Return (X, Y) of the center of cell containing provided text 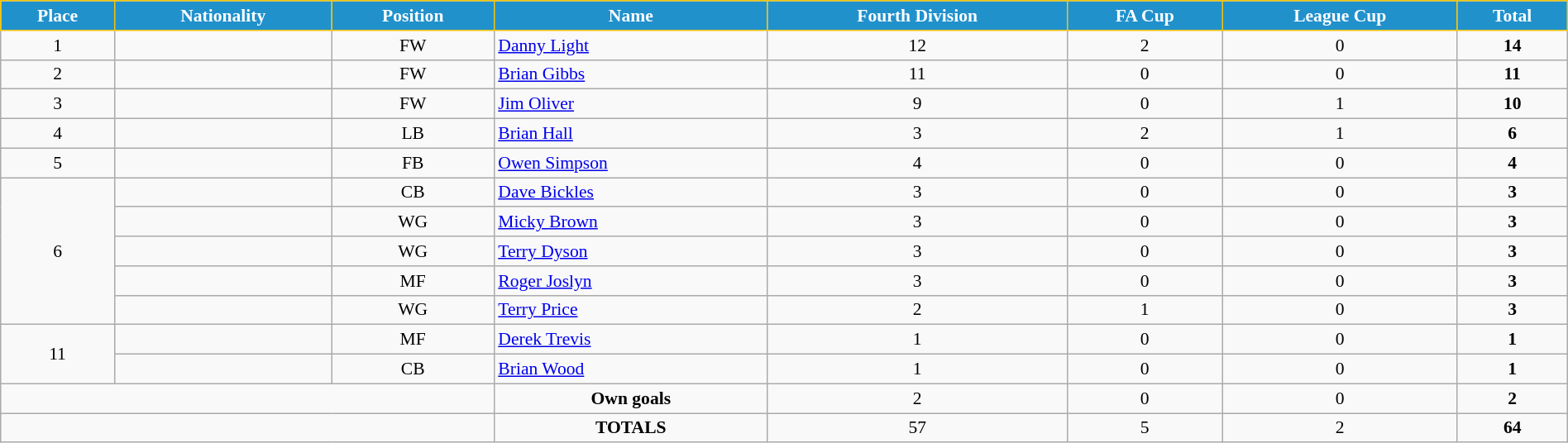
Dave Bickles (630, 193)
Brian Wood (630, 369)
Derek Trevis (630, 340)
Place (58, 16)
Own goals (630, 398)
Fourth Division (917, 16)
Brian Hall (630, 134)
TOTALS (630, 428)
Position (413, 16)
Roger Joslyn (630, 281)
Terry Price (630, 310)
14 (1512, 45)
LB (413, 134)
Name (630, 16)
Danny Light (630, 45)
64 (1512, 428)
Nationality (223, 16)
Jim Oliver (630, 104)
FA Cup (1145, 16)
10 (1512, 104)
Terry Dyson (630, 251)
9 (917, 104)
57 (917, 428)
Brian Gibbs (630, 74)
12 (917, 45)
Owen Simpson (630, 163)
Micky Brown (630, 222)
FB (413, 163)
League Cup (1340, 16)
Total (1512, 16)
